Scan for the cell matching the given text and deliver its (x, y) coordinate at center. 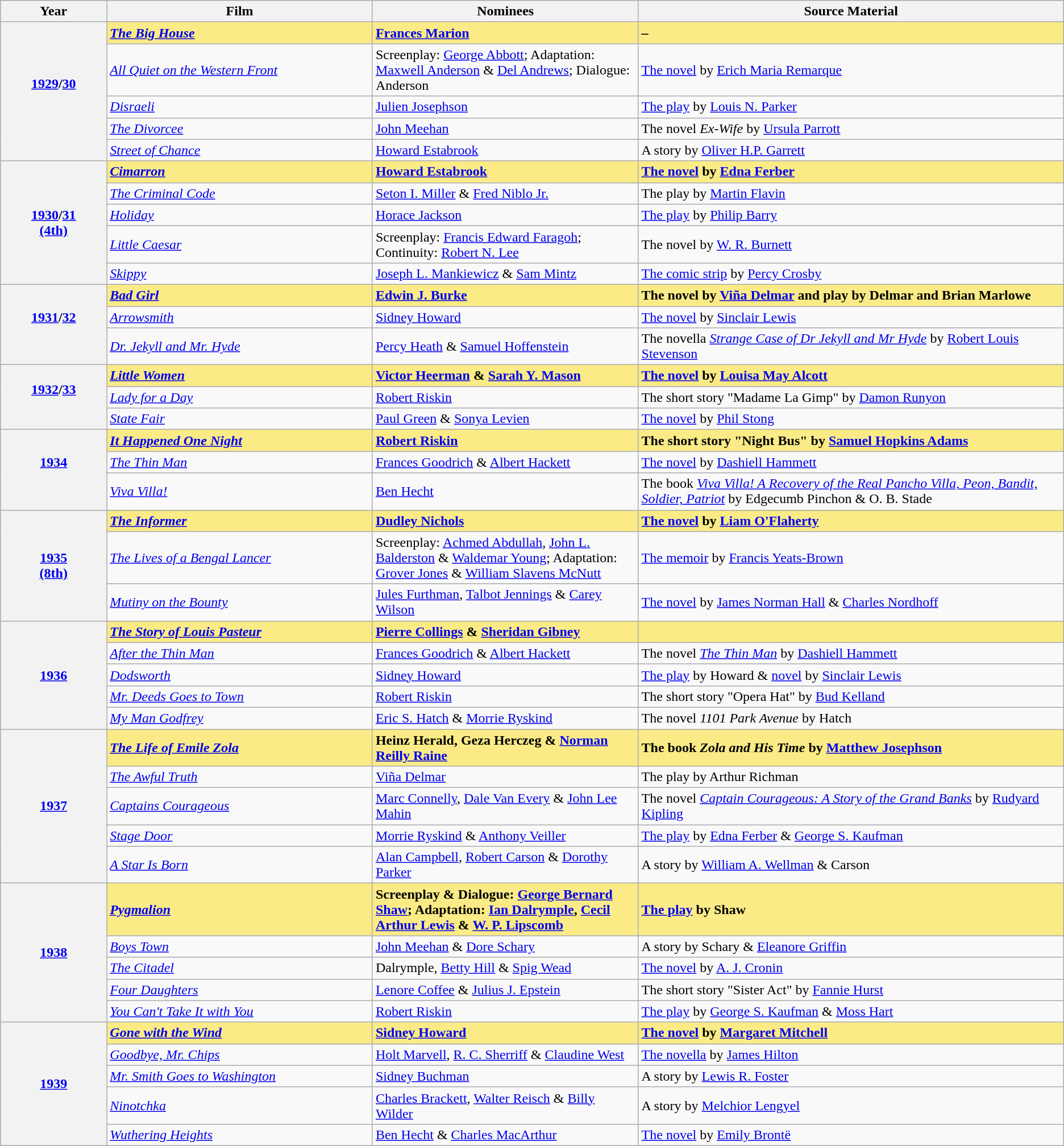
The novel by Liam O'Flaherty (851, 521)
Joseph L. Mankiewicz & Sam Mintz (505, 273)
John Meehan (505, 128)
Viva Villa! (240, 491)
A story by Lewis R. Foster (851, 1076)
Marc Connelly, Dale Van Every & John Lee Mahin (505, 806)
Goodbye, Mr. Chips (240, 1054)
The novel The Thin Man by Dashiell Hammett (851, 653)
Jules Furthman, Talbot Jennings & Carey Wilson (505, 603)
The short story "Madame La Gimp" by Damon Runyon (851, 397)
A story by Oliver H.P. Garrett (851, 150)
Wuthering Heights (240, 1135)
Paul Green & Sonya Levien (505, 419)
The Awful Truth (240, 777)
Disraeli (240, 107)
Dr. Jekyll and Mr. Hyde (240, 347)
John Meehan & Dore Schary (505, 946)
My Man Godfrey (240, 718)
1935(8th) (53, 565)
Ninotchka (240, 1105)
All Quiet on the Western Front (240, 70)
Bad Girl (240, 295)
Lenore Coffee & Julius J. Epstein (505, 990)
Charles Brackett, Walter Reisch & Billy Wilder (505, 1105)
Gone with the Wind (240, 1033)
The novella Strange Case of Dr Jekyll and Mr Hyde by Robert Louis Stevenson (851, 347)
The play by Martin Flavin (851, 193)
1938 (53, 953)
1939 (53, 1083)
The play by Howard & novel by Sinclair Lewis (851, 675)
Edwin J. Burke (505, 295)
Skippy (240, 273)
Dodsworth (240, 675)
A Star Is Born (240, 865)
Eric S. Hatch & Morrie Ryskind (505, 718)
Screenplay: George Abbott; Adaptation: Maxwell Anderson & Del Andrews; Dialogue: Anderson (505, 70)
The novella by James Hilton (851, 1054)
The novel by Phil Stong (851, 419)
Alan Campbell, Robert Carson & Dorothy Parker (505, 865)
The novel Ex-Wife by Ursula Parrott (851, 128)
The comic strip by Percy Crosby (851, 273)
1936 (53, 675)
The play by Arthur Richman (851, 777)
Dudley Nichols (505, 521)
Street of Chance (240, 150)
Pygmalion (240, 910)
Little Women (240, 376)
Screenplay: Achmed Abdullah, John L. Balderston & Waldemar Young; Adaptation: Grover Jones & William Slavens McNutt (505, 558)
Screenplay: Francis Edward Faragoh; Continuity: Robert N. Lee (505, 244)
Film (240, 11)
Source Material (851, 11)
– (851, 33)
The Lives of a Bengal Lancer (240, 558)
The novel by Edna Ferber (851, 172)
Heinz Herald, Geza Herczeg & Norman Reilly Raine (505, 747)
The play by Louis N. Parker (851, 107)
The book Zola and His Time by Matthew Josephson (851, 747)
It Happened One Night (240, 441)
The novel by Dashiell Hammett (851, 462)
A story by Schary & Eleanore Griffin (851, 946)
Nominees (505, 11)
Screenplay & Dialogue: George Bernard Shaw; Adaptation: Ian Dalrymple, Cecil Arthur Lewis & W. P. Lipscomb (505, 910)
The book Viva Villa! A Recovery of the Real Pancho Villa, Peon, Bandit, Soldier, Patriot by Edgecumb Pinchon & O. B. Stade (851, 491)
After the Thin Man (240, 653)
Mr. Deeds Goes to Town (240, 696)
Captains Courageous (240, 806)
1929/30 (53, 92)
The novel by James Norman Hall & Charles Nordhoff (851, 603)
The novel by Louisa May Alcott (851, 376)
Ben Hecht (505, 491)
Morrie Ryskind & Anthony Veiller (505, 836)
The Thin Man (240, 462)
The novel by Sinclair Lewis (851, 317)
Cimarron (240, 172)
Lady for a Day (240, 397)
The Criminal Code (240, 193)
The novel by A. J. Cronin (851, 968)
1934 (53, 470)
Mr. Smith Goes to Washington (240, 1076)
1932/33 (53, 397)
Pierre Collings & Sheridan Gibney (505, 632)
1937 (53, 806)
Holt Marvell, R. C. Sherriff & Claudine West (505, 1054)
Year (53, 11)
The novel 1101 Park Avenue by Hatch (851, 718)
1931/32 (53, 324)
The short story "Sister Act" by Fannie Hurst (851, 990)
Horace Jackson (505, 215)
The play by Shaw (851, 910)
The short story "Opera Hat" by Bud Kelland (851, 696)
Percy Heath & Samuel Hoffenstein (505, 347)
Stage Door (240, 836)
Julien Josephson (505, 107)
Boys Town (240, 946)
Mutiny on the Bounty (240, 603)
Holiday (240, 215)
Dalrymple, Betty Hill & Spig Wead (505, 968)
State Fair (240, 419)
The novel by Emily Brontë (851, 1135)
The novel by W. R. Burnett (851, 244)
The play by Edna Ferber & George S. Kaufman (851, 836)
The novel by Erich Maria Remarque (851, 70)
Sidney Buchman (505, 1076)
The novel Captain Courageous: A Story of the Grand Banks by Rudyard Kipling (851, 806)
The play by Philip Barry (851, 215)
The Story of Louis Pasteur (240, 632)
The novel by Margaret Mitchell (851, 1033)
Victor Heerman & Sarah Y. Mason (505, 376)
You Can't Take It with You (240, 1011)
The Informer (240, 521)
Arrowsmith (240, 317)
The Citadel (240, 968)
Viña Delmar (505, 777)
A story by William A. Wellman & Carson (851, 865)
The Big House (240, 33)
Seton I. Miller & Fred Niblo Jr. (505, 193)
The play by George S. Kaufman & Moss Hart (851, 1011)
Four Daughters (240, 990)
The memoir by Francis Yeats-Brown (851, 558)
The Divorcee (240, 128)
A story by Melchior Lengyel (851, 1105)
The novel by Viña Delmar and play by Delmar and Brian Marlowe (851, 295)
1930/31(4th) (53, 223)
The short story "Night Bus" by Samuel Hopkins Adams (851, 441)
The Life of Emile Zola (240, 747)
Ben Hecht & Charles MacArthur (505, 1135)
Little Caesar (240, 244)
Frances Marion (505, 33)
